For the text-containing cell, return its midpoint in (x, y) coordinate format. 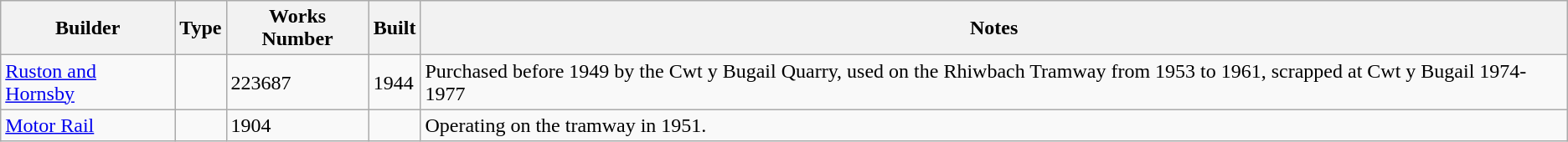
Purchased before 1949 by the Cwt y Bugail Quarry, used on the Rhiwbach Tramway from 1953 to 1961, scrapped at Cwt y Bugail 1974-1977 (993, 82)
Builder (88, 28)
Notes (993, 28)
223687 (297, 82)
1944 (395, 82)
Built (395, 28)
Operating on the tramway in 1951. (993, 125)
Ruston and Hornsby (88, 82)
1904 (297, 125)
Type (201, 28)
Works Number (297, 28)
Motor Rail (88, 125)
